Return the [X, Y] coordinate for the center point of the cell that contains the specified text.  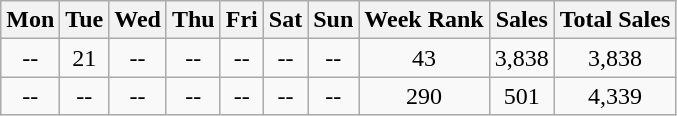
Total Sales [615, 20]
43 [424, 58]
Sat [285, 20]
4,339 [615, 96]
21 [84, 58]
Sun [334, 20]
Tue [84, 20]
Fri [242, 20]
501 [522, 96]
Sales [522, 20]
Mon [30, 20]
Thu [193, 20]
Week Rank [424, 20]
290 [424, 96]
Wed [138, 20]
